Return the [X, Y] coordinate for the center point of the cell that contains the specified text.  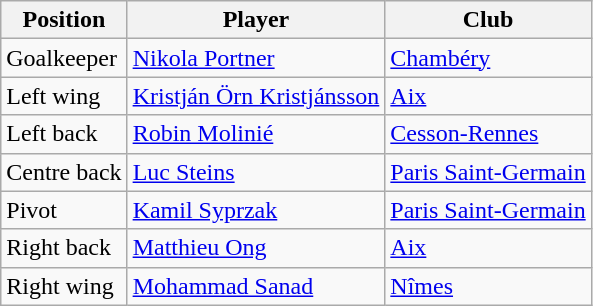
Nikola Portner [256, 58]
Chambéry [488, 58]
Player [256, 20]
Pivot [64, 210]
Matthieu Ong [256, 248]
Nîmes [488, 286]
Kristján Örn Kristjánsson [256, 96]
Goalkeeper [64, 58]
Club [488, 20]
Left back [64, 134]
Robin Molinié [256, 134]
Right back [64, 248]
Kamil Syprzak [256, 210]
Mohammad Sanad [256, 286]
Position [64, 20]
Left wing [64, 96]
Cesson-Rennes [488, 134]
Right wing [64, 286]
Luc Steins [256, 172]
Centre back [64, 172]
